Find where the given text appears and provide that cell's center as [X, Y] coordinate. 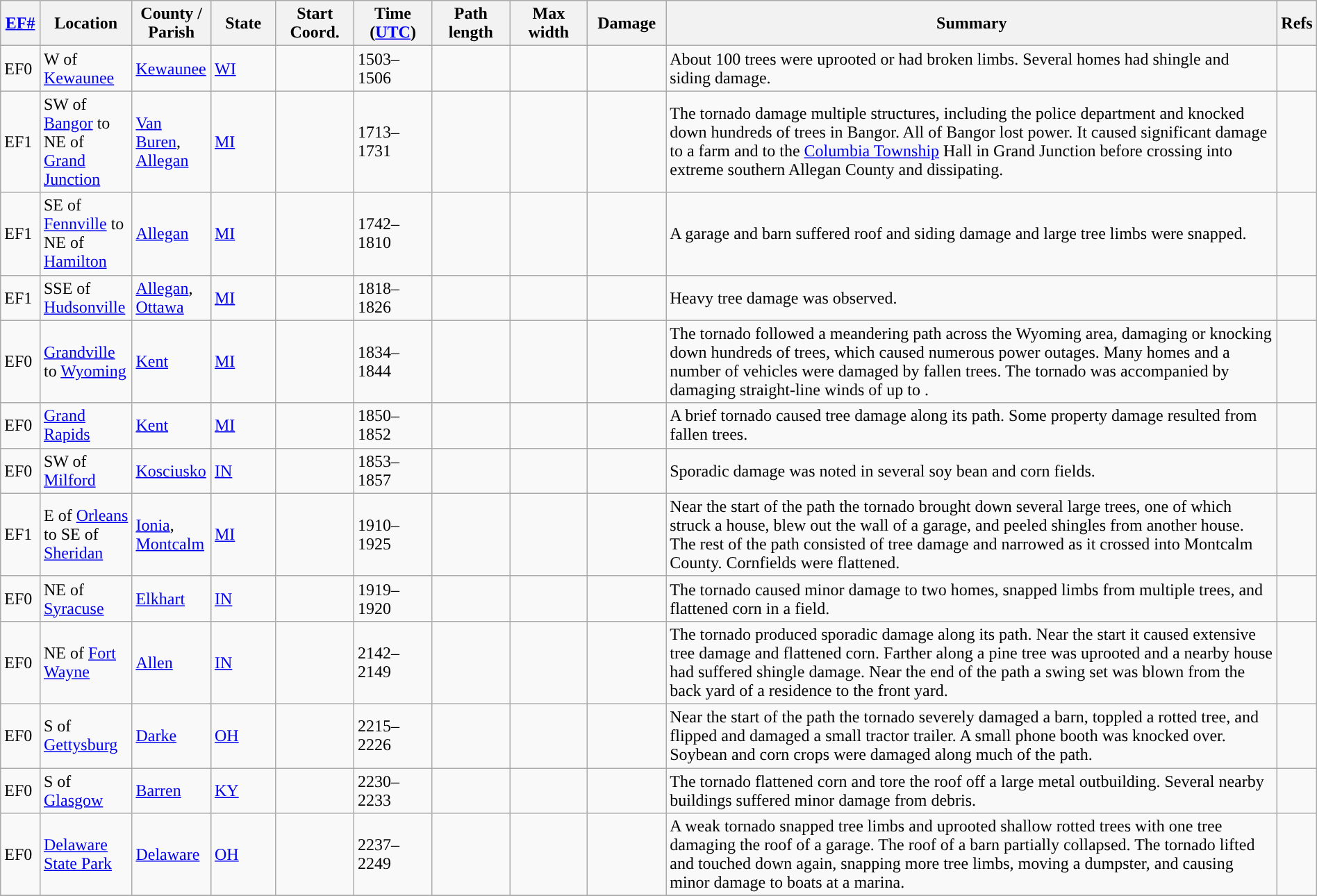
NE of Syracuse [85, 599]
S of Glasgow [85, 790]
1742–1810 [392, 233]
Van Buren, Allegan [172, 142]
W of Kewaunee [85, 68]
Kosciusko [172, 471]
Start Coord. [315, 24]
1850–1852 [392, 425]
2215–2226 [392, 736]
Grand Rapids [85, 425]
SW of Milford [85, 471]
Allegan, Ottawa [172, 297]
2230–2233 [392, 790]
Sporadic damage was noted in several soy bean and corn fields. [972, 471]
Refs [1298, 24]
Summary [972, 24]
1713–1731 [392, 142]
A garage and barn suffered roof and siding damage and large tree limbs were snapped. [972, 233]
NE of Fort Wayne [85, 663]
SW of Bangor to NE of Grand Junction [85, 142]
Allegan [172, 233]
EF# [21, 24]
1910–1925 [392, 535]
1818–1826 [392, 297]
The tornado caused minor damage to two homes, snapped limbs from multiple trees, and flattened corn in a field. [972, 599]
Elkhart [172, 599]
1834–1844 [392, 361]
Path length [471, 24]
Time (UTC) [392, 24]
1919–1920 [392, 599]
Delaware [172, 854]
SSE of Hudsonville [85, 297]
2237–2249 [392, 854]
County / Parish [172, 24]
KY [243, 790]
1503–1506 [392, 68]
Grandville to Wyoming [85, 361]
S of Gettysburg [85, 736]
Location [85, 24]
State [243, 24]
E of Orleans to SE of Sheridan [85, 535]
The tornado flattened corn and tore the roof off a large metal outbuilding. Several nearby buildings suffered minor damage from debris. [972, 790]
WI [243, 68]
Darke [172, 736]
Delaware State Park [85, 854]
Heavy tree damage was observed. [972, 297]
SE of Fennville to NE of Hamilton [85, 233]
Kewaunee [172, 68]
1853–1857 [392, 471]
Damage [627, 24]
2142–2149 [392, 663]
About 100 trees were uprooted or had broken limbs. Several homes had shingle and siding damage. [972, 68]
Barren [172, 790]
Max width [549, 24]
Allen [172, 663]
Ionia, Montcalm [172, 535]
A brief tornado caused tree damage along its path. Some property damage resulted from fallen trees. [972, 425]
